Provide the [x, y] coordinate of the cell's center where the given text is located.  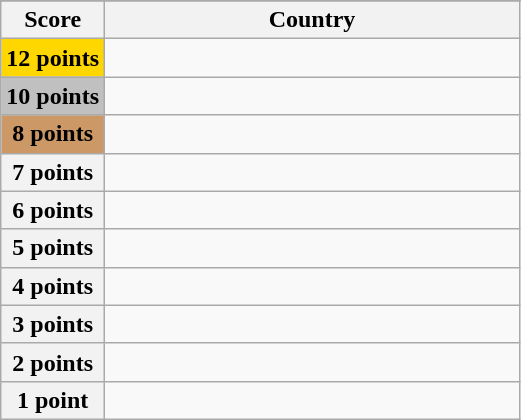
Score [53, 20]
5 points [53, 248]
10 points [53, 96]
3 points [53, 324]
4 points [53, 286]
1 point [53, 400]
2 points [53, 362]
6 points [53, 210]
7 points [53, 172]
8 points [53, 134]
12 points [53, 58]
Country [312, 20]
